Identify which cell holds the provided text, then report its [X, Y] central coordinate. 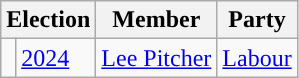
Lee Pitcher [156, 58]
Party [257, 20]
2024 [56, 58]
Election [48, 20]
Member [156, 20]
Labour [257, 58]
